Return [x, y] of the center of cell containing provided text 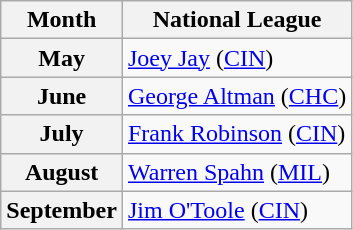
Jim O'Toole (CIN) [236, 210]
George Altman (CHC) [236, 96]
Month [62, 20]
Warren Spahn (MIL) [236, 172]
July [62, 134]
Frank Robinson (CIN) [236, 134]
Joey Jay (CIN) [236, 58]
June [62, 96]
May [62, 58]
August [62, 172]
National League [236, 20]
September [62, 210]
